Locate the cell with the specified text and output its [X, Y] center coordinate. 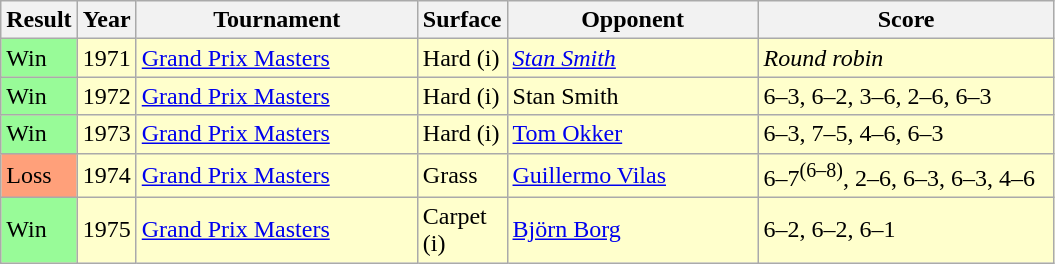
1975 [106, 230]
1971 [106, 58]
1973 [106, 134]
Loss [39, 176]
Guillermo Vilas [632, 176]
6–3, 7–5, 4–6, 6–3 [906, 134]
Round robin [906, 58]
6–7(6–8), 2–6, 6–3, 6–3, 4–6 [906, 176]
Score [906, 20]
Tom Okker [632, 134]
Result [39, 20]
Tournament [276, 20]
Carpet (i) [462, 230]
6–2, 6–2, 6–1 [906, 230]
6–3, 6–2, 3–6, 2–6, 6–3 [906, 96]
Björn Borg [632, 230]
Year [106, 20]
1974 [106, 176]
Opponent [632, 20]
Grass [462, 176]
1972 [106, 96]
Surface [462, 20]
